Return (x, y) of the center of cell containing provided text 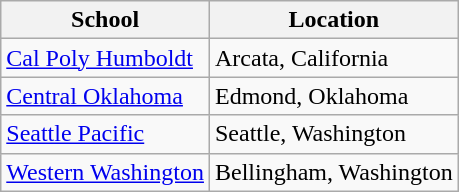
Central Oklahoma (106, 96)
Western Washington (106, 172)
Location (334, 20)
Seattle Pacific (106, 134)
Bellingham, Washington (334, 172)
Seattle, Washington (334, 134)
Cal Poly Humboldt (106, 58)
Arcata, California (334, 58)
Edmond, Oklahoma (334, 96)
School (106, 20)
